Output the (X, Y) coordinate of the center of the cell containing the given text.  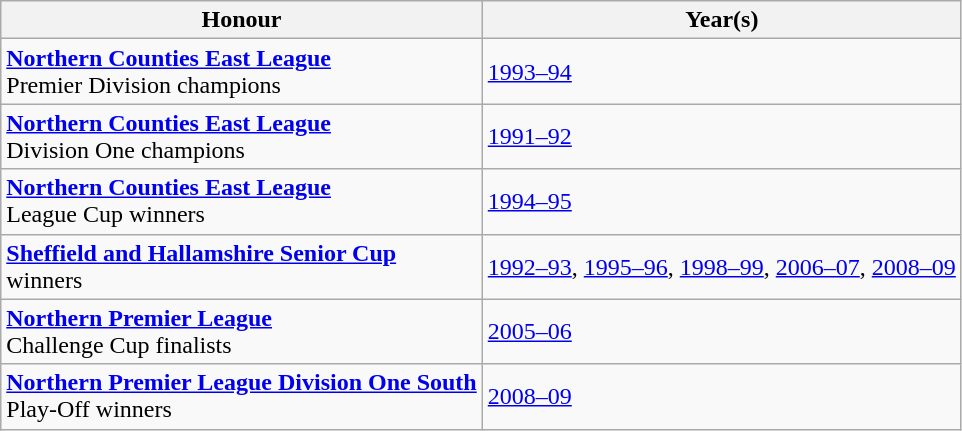
Northern Premier LeagueChallenge Cup finalists (242, 332)
1993–94 (722, 72)
Honour (242, 20)
1994–95 (722, 202)
Northern Counties East LeaguePremier Division champions (242, 72)
Northern Counties East LeagueLeague Cup winners (242, 202)
Sheffield and Hallamshire Senior Cupwinners (242, 266)
1992–93, 1995–96, 1998–99, 2006–07, 2008–09 (722, 266)
Northern Premier League Division One SouthPlay-Off winners (242, 396)
Northern Counties East LeagueDivision One champions (242, 136)
2005–06 (722, 332)
2008–09 (722, 396)
Year(s) (722, 20)
1991–92 (722, 136)
